Pinpoint the cell where the given text exists, returning its [x, y] midpoint coordinate. 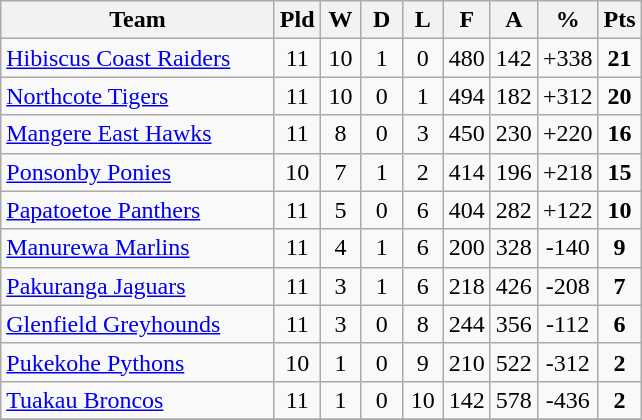
182 [514, 96]
-140 [568, 248]
Pakuranga Jaguars [138, 286]
-112 [568, 324]
-208 [568, 286]
L [422, 20]
+312 [568, 96]
522 [514, 362]
5 [340, 210]
426 [514, 286]
-436 [568, 400]
356 [514, 324]
F [466, 20]
578 [514, 400]
480 [466, 58]
404 [466, 210]
414 [466, 172]
4 [340, 248]
282 [514, 210]
210 [466, 362]
Manurewa Marlins [138, 248]
21 [620, 58]
218 [466, 286]
494 [466, 96]
-312 [568, 362]
A [514, 20]
Glenfield Greyhounds [138, 324]
Pts [620, 20]
Tuakau Broncos [138, 400]
+218 [568, 172]
Hibiscus Coast Raiders [138, 58]
Team [138, 20]
Papatoetoe Panthers [138, 210]
+338 [568, 58]
16 [620, 134]
Pukekohe Pythons [138, 362]
+220 [568, 134]
Ponsonby Ponies [138, 172]
W [340, 20]
244 [466, 324]
200 [466, 248]
450 [466, 134]
196 [514, 172]
Pld [297, 20]
15 [620, 172]
D [382, 20]
328 [514, 248]
Mangere East Hawks [138, 134]
Northcote Tigers [138, 96]
+122 [568, 210]
20 [620, 96]
230 [514, 134]
% [568, 20]
